Provide the (x, y) coordinate of the cell's center where the given text is located.  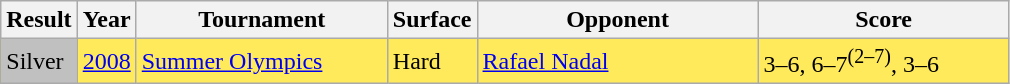
Tournament (262, 20)
2008 (106, 62)
Summer Olympics (262, 62)
Opponent (618, 20)
Rafael Nadal (618, 62)
3–6, 6–7(2–7), 3–6 (884, 62)
Result (39, 20)
Hard (432, 62)
Surface (432, 20)
Silver (39, 62)
Score (884, 20)
Year (106, 20)
